Extract the [x, y] coordinate from the center of the cell holding the provided text.  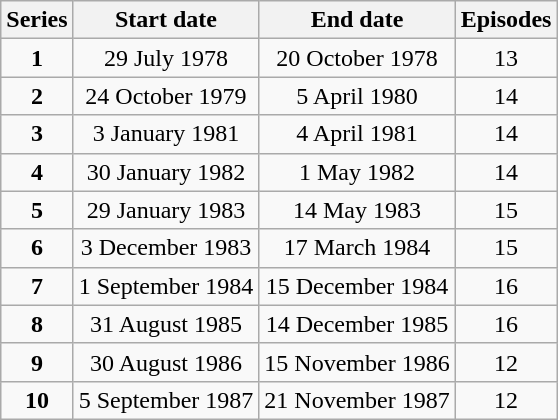
4 April 1981 [357, 134]
Start date [166, 20]
5 [37, 210]
1 May 1982 [357, 172]
7 [37, 286]
20 October 1978 [357, 58]
3 December 1983 [166, 248]
5 September 1987 [166, 400]
15 November 1986 [357, 362]
17 March 1984 [357, 248]
29 January 1983 [166, 210]
21 November 1987 [357, 400]
10 [37, 400]
1 September 1984 [166, 286]
30 August 1986 [166, 362]
5 April 1980 [357, 96]
9 [37, 362]
1 [37, 58]
31 August 1985 [166, 324]
3 [37, 134]
30 January 1982 [166, 172]
3 January 1981 [166, 134]
15 December 1984 [357, 286]
End date [357, 20]
8 [37, 324]
Episodes [506, 20]
13 [506, 58]
24 October 1979 [166, 96]
14 May 1983 [357, 210]
6 [37, 248]
14 December 1985 [357, 324]
4 [37, 172]
29 July 1978 [166, 58]
2 [37, 96]
Series [37, 20]
